Output the (x, y) coordinate of the center of the cell containing the given text.  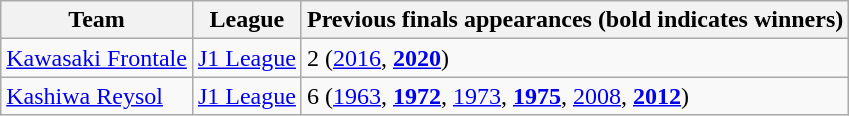
6 (1963, 1972, 1973, 1975, 2008, 2012) (574, 96)
League (246, 20)
Kawasaki Frontale (97, 58)
Kashiwa Reysol (97, 96)
Previous finals appearances (bold indicates winners) (574, 20)
Team (97, 20)
2 (2016, 2020) (574, 58)
